Determine the [X, Y] coordinate at the center of the cell enclosing the given text.  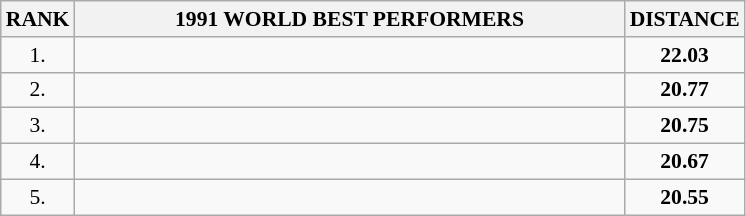
5. [38, 197]
DISTANCE [685, 19]
4. [38, 162]
RANK [38, 19]
20.55 [685, 197]
1991 WORLD BEST PERFORMERS [349, 19]
20.75 [685, 126]
20.67 [685, 162]
1. [38, 55]
20.77 [685, 90]
22.03 [685, 55]
3. [38, 126]
2. [38, 90]
